Output the [X, Y] coordinate of the center of the cell containing the given text.  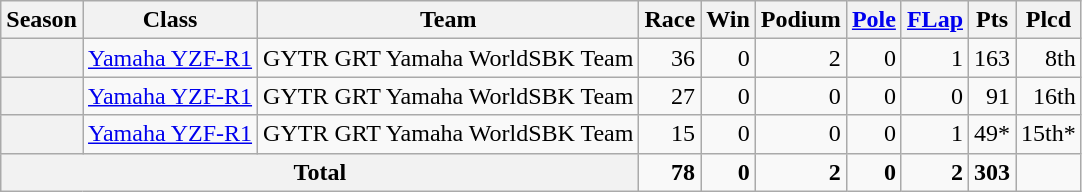
Pts [992, 20]
16th [1049, 96]
Race [670, 20]
Win [728, 20]
Season [42, 20]
Podium [800, 20]
163 [992, 58]
Pole [874, 20]
78 [670, 172]
303 [992, 172]
8th [1049, 58]
Team [448, 20]
27 [670, 96]
91 [992, 96]
Plcd [1049, 20]
Class [170, 20]
FLap [934, 20]
Total [320, 172]
15 [670, 134]
36 [670, 58]
49* [992, 134]
15th* [1049, 134]
